Scan for the cell matching the given text and deliver its [x, y] coordinate at center. 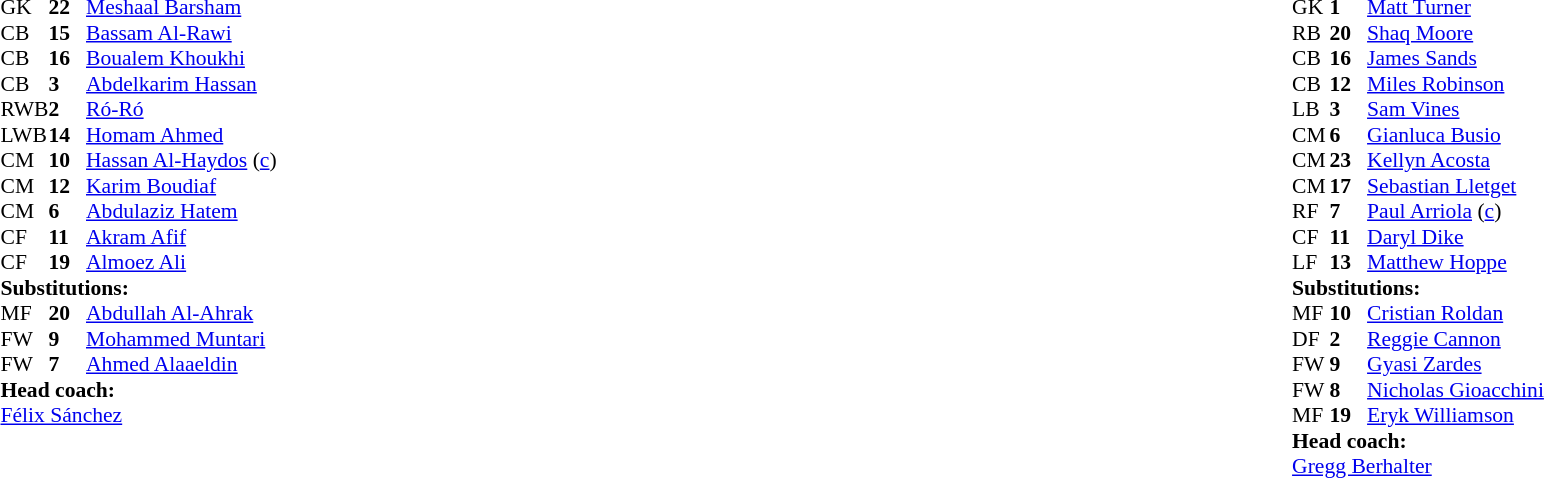
Ró-Ró [182, 109]
Matthew Hoppe [1456, 263]
LF [1311, 263]
Bassam Al-Rawi [182, 33]
Almoez Ali [182, 263]
Boualem Khoukhi [182, 59]
Abdelkarim Hassan [182, 84]
Félix Sánchez [138, 415]
17 [1349, 186]
Abdulaziz Hatem [182, 211]
Sam Vines [1456, 109]
Shaq Moore [1456, 33]
Kellyn Acosta [1456, 161]
LB [1311, 109]
Nicholas Gioacchini [1456, 390]
Cristian Roldan [1456, 313]
Daryl Dike [1456, 237]
23 [1349, 161]
DF [1311, 339]
LWB [24, 135]
Ahmed Alaaeldin [182, 365]
Homam Ahmed [182, 135]
Hassan Al-Haydos (c) [182, 161]
Karim Boudiaf [182, 186]
15 [67, 33]
RWB [24, 109]
Gianluca Busio [1456, 135]
Gyasi Zardes [1456, 365]
RB [1311, 33]
8 [1349, 390]
Mohammed Muntari [182, 339]
Abdullah Al-Ahrak [182, 313]
Eryk Williamson [1456, 415]
Akram Afif [182, 237]
14 [67, 135]
Reggie Cannon [1456, 339]
RF [1311, 211]
Sebastian Lletget [1456, 186]
Paul Arriola (c) [1456, 211]
13 [1349, 263]
Miles Robinson [1456, 84]
James Sands [1456, 59]
